For the text-containing cell, return its midpoint in (x, y) coordinate format. 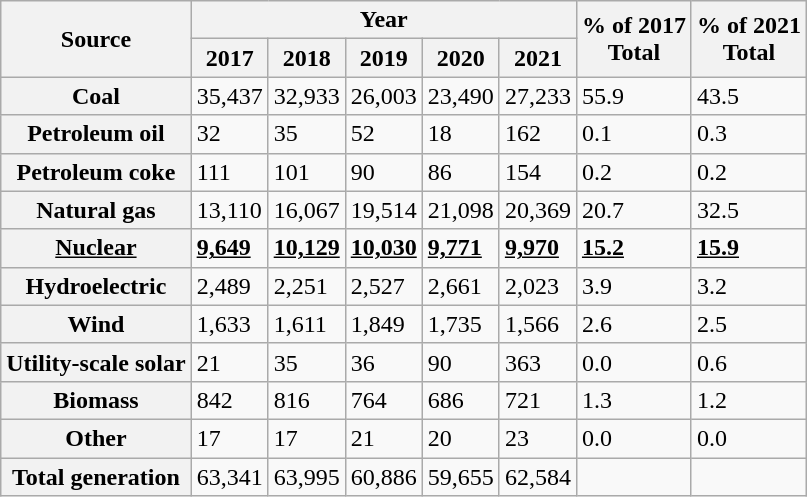
2,251 (306, 286)
2020 (460, 58)
16,067 (306, 210)
60,886 (384, 477)
816 (306, 400)
0.3 (748, 134)
23 (538, 438)
55.9 (634, 96)
1,735 (460, 324)
Year (384, 20)
15.2 (634, 248)
15.9 (748, 248)
% of 2021Total (748, 39)
1,633 (230, 324)
2021 (538, 58)
18 (460, 134)
Petroleum oil (96, 134)
0.6 (748, 362)
2017 (230, 58)
363 (538, 362)
Coal (96, 96)
32 (230, 134)
1.3 (634, 400)
35,437 (230, 96)
Wind (96, 324)
2,527 (384, 286)
162 (538, 134)
9,649 (230, 248)
154 (538, 172)
2,489 (230, 286)
3.9 (634, 286)
111 (230, 172)
Other (96, 438)
1.2 (748, 400)
1,849 (384, 324)
62,584 (538, 477)
20.7 (634, 210)
764 (384, 400)
101 (306, 172)
43.5 (748, 96)
Hydroelectric (96, 286)
63,995 (306, 477)
2,661 (460, 286)
86 (460, 172)
59,655 (460, 477)
32,933 (306, 96)
21,098 (460, 210)
20 (460, 438)
13,110 (230, 210)
26,003 (384, 96)
52 (384, 134)
Source (96, 39)
19,514 (384, 210)
721 (538, 400)
23,490 (460, 96)
% of 2017Total (634, 39)
2019 (384, 58)
10,030 (384, 248)
Biomass (96, 400)
2018 (306, 58)
0.1 (634, 134)
842 (230, 400)
3.2 (748, 286)
20,369 (538, 210)
10,129 (306, 248)
Utility-scale solar (96, 362)
Total generation (96, 477)
32.5 (748, 210)
2,023 (538, 286)
1,566 (538, 324)
686 (460, 400)
36 (384, 362)
63,341 (230, 477)
2.5 (748, 324)
Petroleum coke (96, 172)
9,771 (460, 248)
Natural gas (96, 210)
1,611 (306, 324)
2.6 (634, 324)
27,233 (538, 96)
Nuclear (96, 248)
9,970 (538, 248)
